Scan for the cell matching the given text and deliver its [x, y] coordinate at center. 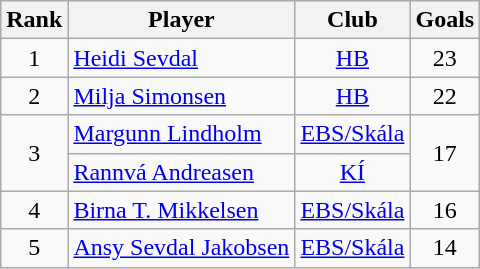
Birna T. Mikkelsen [182, 210]
17 [445, 153]
KÍ [352, 172]
4 [34, 210]
16 [445, 210]
5 [34, 248]
Rank [34, 20]
Ansy Sevdal Jakobsen [182, 248]
23 [445, 58]
Heidi Sevdal [182, 58]
Player [182, 20]
14 [445, 248]
3 [34, 153]
Rannvá Andreasen [182, 172]
Club [352, 20]
22 [445, 96]
1 [34, 58]
Goals [445, 20]
Margunn Lindholm [182, 134]
2 [34, 96]
Milja Simonsen [182, 96]
